Find where the given text appears and provide that cell's center as (x, y) coordinate. 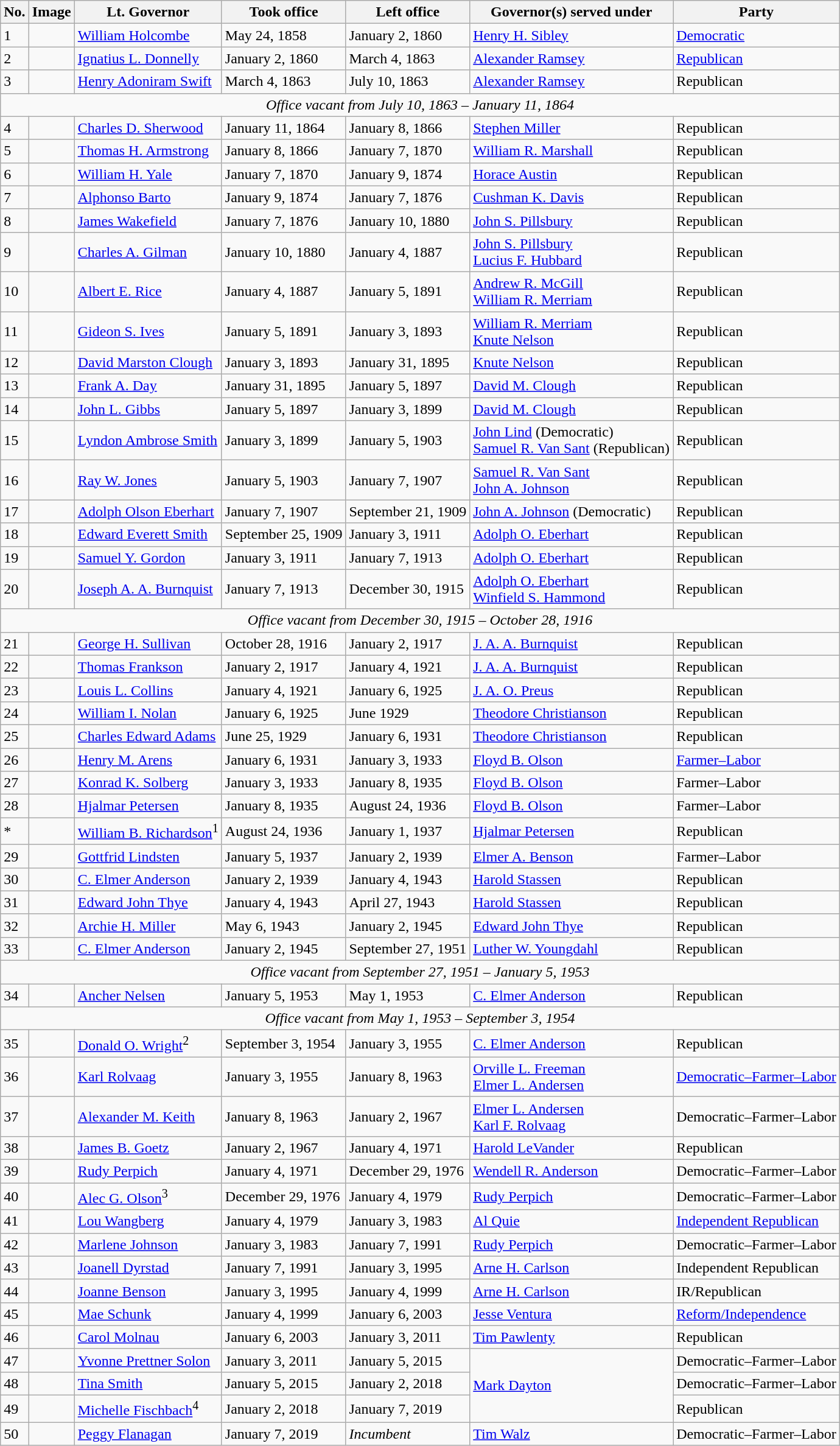
John L. Gibbs (148, 409)
Elmer A. Benson (572, 856)
July 10, 1863 (408, 82)
Tim Pawlenty (572, 1337)
22 (15, 667)
No. (15, 12)
Joanell Dyrstad (148, 1268)
2 (15, 58)
42 (15, 1244)
Henry M. Arens (148, 759)
IR/Republican (757, 1291)
41 (15, 1221)
Donald O. Wright2 (148, 1044)
Ray W. Jones (148, 480)
Governor(s) served under (572, 12)
January 11, 1864 (284, 128)
26 (15, 759)
William Holcombe (148, 35)
Karl Rolvaag (148, 1076)
J. A. O. Preus (572, 690)
May 24, 1858 (284, 35)
44 (15, 1291)
37 (15, 1117)
47 (15, 1360)
Louis L. Collins (148, 690)
September 3, 1954 (284, 1044)
Lt. Governor (148, 12)
John S. Pillsbury (572, 220)
49 (15, 1409)
23 (15, 690)
Party (757, 12)
36 (15, 1076)
Reform/Independence (757, 1314)
33 (15, 949)
Cushman K. Davis (572, 197)
Lou Wangberg (148, 1221)
7 (15, 197)
21 (15, 644)
Office vacant from May 1, 1953 – September 3, 1954 (420, 1019)
June 25, 1929 (284, 736)
January 1, 1937 (408, 832)
8 (15, 220)
October 28, 1916 (284, 644)
Ignatius L. Donnelly (148, 58)
Democratic (757, 35)
40 (15, 1197)
19 (15, 558)
January 5, 1937 (284, 856)
George H. Sullivan (148, 644)
15 (15, 441)
27 (15, 783)
Luther W. Youngdahl (572, 949)
Gideon S. Ives (148, 331)
Andrew R. McGillWilliam R. Merriam (572, 291)
28 (15, 806)
April 27, 1943 (408, 902)
September 25, 1909 (284, 535)
Alphonso Barto (148, 197)
6 (15, 174)
September 27, 1951 (408, 949)
Carol Molnau (148, 1337)
Wendell R. Anderson (572, 1171)
Orville L. FreemanElmer L. Andersen (572, 1076)
Marlene Johnson (148, 1244)
11 (15, 331)
Ancher Nelsen (148, 995)
William I. Nolan (148, 713)
Image (51, 12)
David Marston Clough (148, 363)
James B. Goetz (148, 1148)
Joseph A. A. Burnquist (148, 589)
Office vacant from September 27, 1951 – January 5, 1953 (420, 972)
May 1, 1953 (408, 995)
Henry Adoniram Swift (148, 82)
Office vacant from July 10, 1863 – January 11, 1864 (420, 105)
12 (15, 363)
17 (15, 511)
43 (15, 1268)
Peggy Flanagan (148, 1434)
13 (15, 386)
Yvonne Prettner Solon (148, 1360)
Thomas H. Armstrong (148, 151)
48 (15, 1384)
14 (15, 409)
34 (15, 995)
25 (15, 736)
Office vacant from December 30, 1915 – October 28, 1916 (420, 620)
Albert E. Rice (148, 291)
Michelle Fischbach4 (148, 1409)
18 (15, 535)
Henry H. Sibley (572, 35)
Tim Walz (572, 1434)
Tina Smith (148, 1384)
Jesse Ventura (572, 1314)
Mark Dayton (572, 1386)
William R. Marshall (572, 151)
Samuel R. Van SantJohn A. Johnson (572, 480)
24 (15, 713)
16 (15, 480)
Charles A. Gilman (148, 252)
June 1929 (408, 713)
Edward Everett Smith (148, 535)
Horace Austin (572, 174)
Lyndon Ambrose Smith (148, 441)
John S. PillsburyLucius F. Hubbard (572, 252)
Alec G. Olson3 (148, 1197)
January 5, 1953 (284, 995)
Harold LeVander (572, 1148)
38 (15, 1148)
Left office (408, 12)
Charles Edward Adams (148, 736)
Took office (284, 12)
Knute Nelson (572, 363)
Konrad K. Solberg (148, 783)
May 6, 1943 (284, 925)
Adolph O. EberhartWinfield S. Hammond (572, 589)
Stephen Miller (572, 128)
39 (15, 1171)
Alexander M. Keith (148, 1117)
Al Quie (572, 1221)
September 21, 1909 (408, 511)
30 (15, 879)
9 (15, 252)
John A. Johnson (Democratic) (572, 511)
William R. MerriamKnute Nelson (572, 331)
35 (15, 1044)
Incumbent (408, 1434)
31 (15, 902)
20 (15, 589)
Mae Schunk (148, 1314)
James Wakefield (148, 220)
50 (15, 1434)
32 (15, 925)
1 (15, 35)
Elmer L. AndersenKarl F. Rolvaag (572, 1117)
3 (15, 82)
Archie H. Miller (148, 925)
December 30, 1915 (408, 589)
Gottfrid Lindsten (148, 856)
Adolph Olson Eberhart (148, 511)
Thomas Frankson (148, 667)
29 (15, 856)
* (15, 832)
Charles D. Sherwood (148, 128)
Frank A. Day (148, 386)
45 (15, 1314)
4 (15, 128)
Samuel Y. Gordon (148, 558)
William B. Richardson1 (148, 832)
5 (15, 151)
46 (15, 1337)
William H. Yale (148, 174)
Joanne Benson (148, 1291)
10 (15, 291)
John Lind (Democratic)Samuel R. Van Sant (Republican) (572, 441)
